Return [x, y] of the center of cell containing provided text 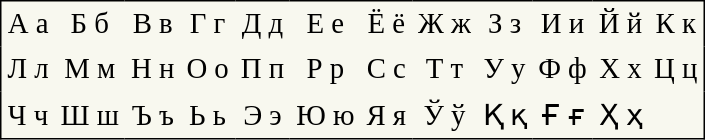
Н н [152, 68]
Д д [262, 24]
Ц ц [676, 68]
М м [90, 68]
Х х [620, 68]
Л л [28, 68]
Ж ж [444, 24]
З з [504, 24]
Р р [325, 68]
Г г [207, 24]
А а [28, 24]
Қ қ [504, 116]
Э э [262, 116]
Ҳ ҳ [620, 116]
О о [207, 68]
Е е [325, 24]
Й й [620, 24]
И и [562, 24]
Я я [386, 116]
Ш ш [90, 116]
П п [262, 68]
Т т [444, 68]
Ь ь [207, 116]
У у [504, 68]
Ғ ғ [562, 116]
Ъ ъ [152, 116]
К к [676, 24]
Ч ч [28, 116]
Ё ё [386, 24]
Ф ф [562, 68]
Ю ю [325, 116]
Б б [90, 24]
Ў ў [444, 116]
С с [386, 68]
В в [152, 24]
